Find where the given text appears and provide that cell's center as (X, Y) coordinate. 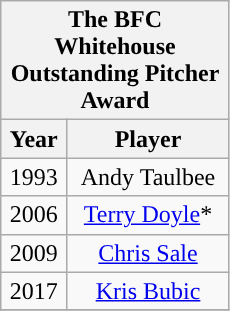
Player (148, 139)
The BFC Whitehouse Outstanding Pitcher Award (116, 60)
2006 (34, 215)
Terry Doyle* (148, 215)
Kris Bubic (148, 291)
2009 (34, 253)
1993 (34, 177)
Year (34, 139)
Chris Sale (148, 253)
Andy Taulbee (148, 177)
2017 (34, 291)
